Locate the cell with the specified text and output its [X, Y] center coordinate. 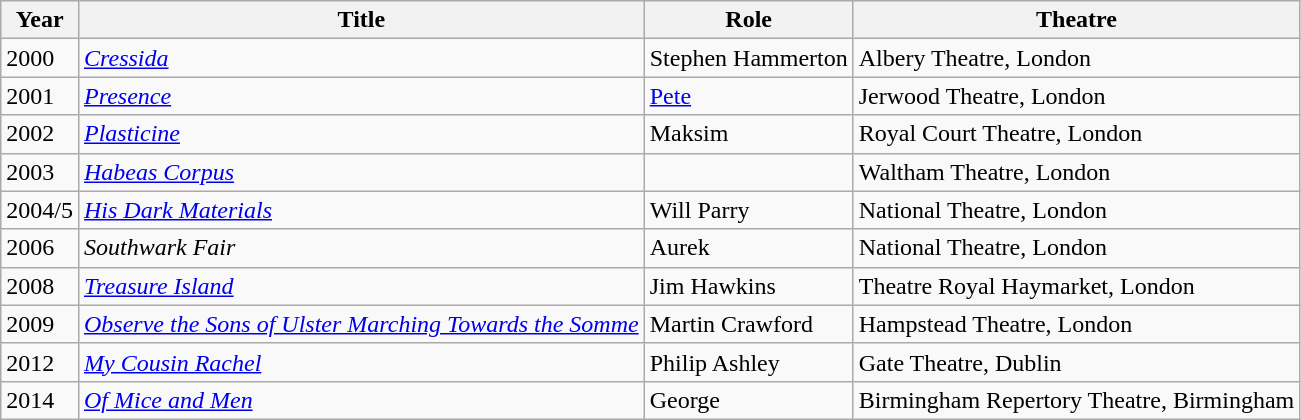
2009 [40, 324]
2000 [40, 58]
Cressida [361, 58]
My Cousin Rachel [361, 362]
Maksim [748, 134]
2004/5 [40, 210]
2002 [40, 134]
Presence [361, 96]
Year [40, 20]
Observe the Sons of Ulster Marching Towards the Somme [361, 324]
Aurek [748, 248]
Albery Theatre, London [1076, 58]
Habeas Corpus [361, 172]
Southwark Fair [361, 248]
Title [361, 20]
Role [748, 20]
2003 [40, 172]
2012 [40, 362]
Martin Crawford [748, 324]
George [748, 400]
Philip Ashley [748, 362]
Jim Hawkins [748, 286]
2006 [40, 248]
Hampstead Theatre, London [1076, 324]
Of Mice and Men [361, 400]
His Dark Materials [361, 210]
Will Parry [748, 210]
Gate Theatre, Dublin [1076, 362]
Jerwood Theatre, London [1076, 96]
Theatre Royal Haymarket, London [1076, 286]
2001 [40, 96]
Pete [748, 96]
2008 [40, 286]
Royal Court Theatre, London [1076, 134]
2014 [40, 400]
Plasticine [361, 134]
Waltham Theatre, London [1076, 172]
Stephen Hammerton [748, 58]
Treasure Island [361, 286]
Theatre [1076, 20]
Birmingham Repertory Theatre, Birmingham [1076, 400]
